Extract the [X, Y] coordinate from the center of the cell holding the provided text.  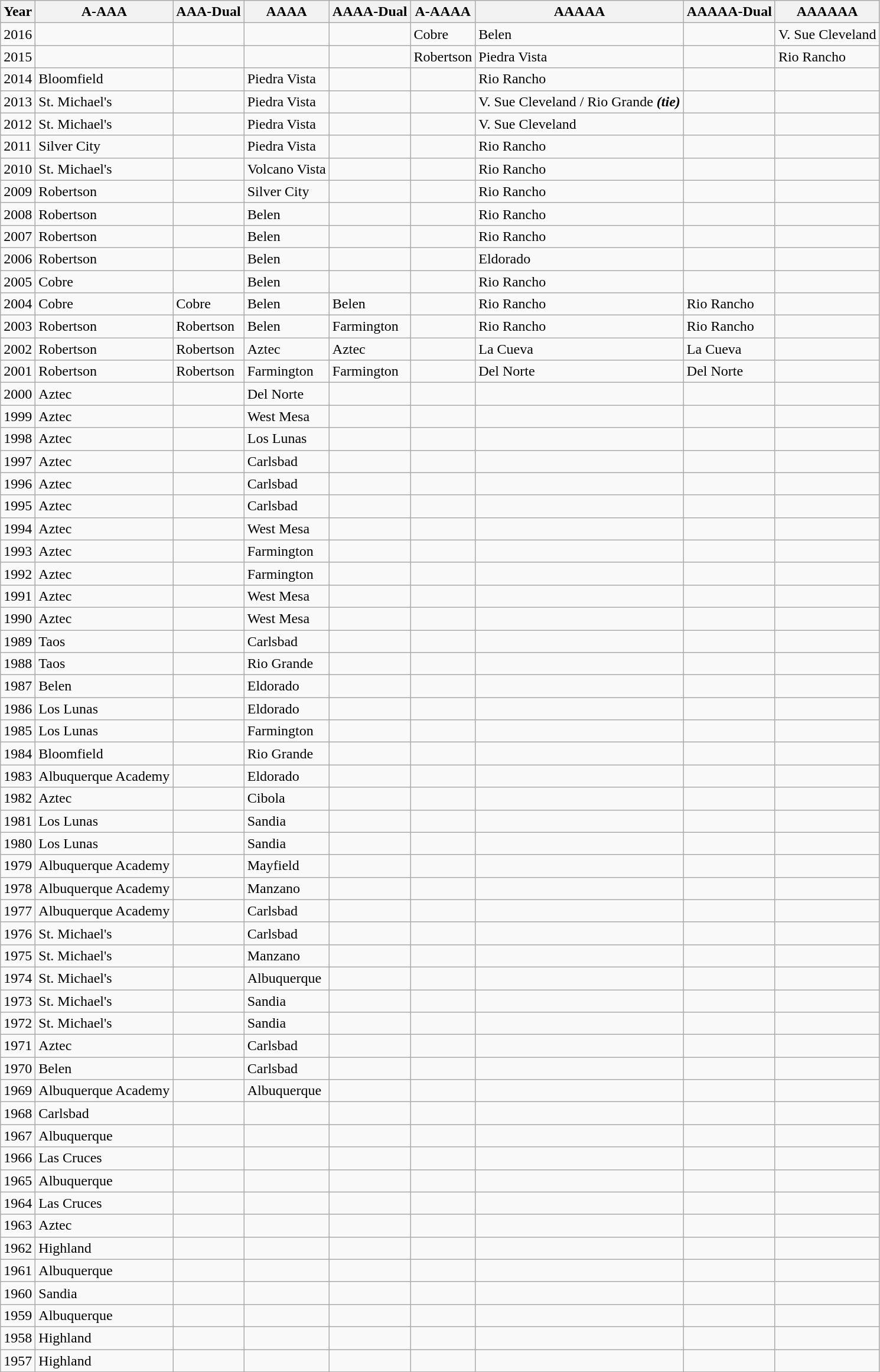
V. Sue Cleveland / Rio Grande (tie) [580, 102]
1995 [18, 506]
1967 [18, 1136]
1992 [18, 573]
2009 [18, 191]
1982 [18, 799]
1969 [18, 1091]
2007 [18, 236]
1987 [18, 686]
1985 [18, 731]
1986 [18, 709]
1981 [18, 821]
1998 [18, 439]
1960 [18, 1293]
1968 [18, 1113]
2015 [18, 57]
1994 [18, 529]
2004 [18, 304]
1997 [18, 461]
2010 [18, 169]
1974 [18, 978]
1996 [18, 484]
Year [18, 12]
A-AAAA [443, 12]
2008 [18, 214]
2011 [18, 146]
1970 [18, 1068]
Volcano Vista [286, 169]
1959 [18, 1315]
1963 [18, 1226]
1979 [18, 866]
2001 [18, 371]
1965 [18, 1181]
1993 [18, 551]
1957 [18, 1360]
2014 [18, 79]
1984 [18, 754]
1978 [18, 888]
1980 [18, 843]
1983 [18, 776]
1976 [18, 933]
AAAAA [580, 12]
AAAA-Dual [370, 12]
2016 [18, 34]
1958 [18, 1338]
1973 [18, 1001]
1989 [18, 641]
1972 [18, 1024]
1990 [18, 618]
1964 [18, 1203]
AAA-Dual [208, 12]
Cibola [286, 799]
AAAAA-Dual [729, 12]
1962 [18, 1248]
1971 [18, 1046]
2002 [18, 349]
1991 [18, 596]
1966 [18, 1158]
A-AAA [104, 12]
Mayfield [286, 866]
2000 [18, 394]
1975 [18, 956]
1988 [18, 664]
AAAA [286, 12]
2005 [18, 282]
AAAAAA [827, 12]
2006 [18, 259]
1977 [18, 911]
2003 [18, 327]
2013 [18, 102]
1961 [18, 1270]
1999 [18, 416]
2012 [18, 124]
